Return [x, y] of the center of cell containing provided text 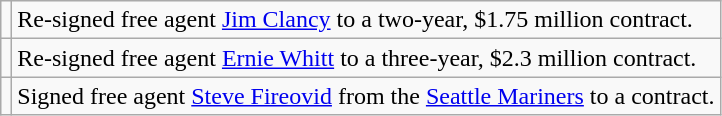
Re-signed free agent Jim Clancy to a two-year, $1.75 million contract. [366, 20]
Re-signed free agent Ernie Whitt to a three-year, $2.3 million contract. [366, 58]
Signed free agent Steve Fireovid from the Seattle Mariners to a contract. [366, 96]
